Return the [x, y] coordinate for the center point of the cell that contains the specified text.  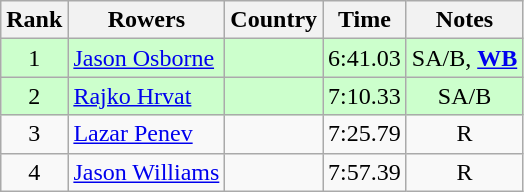
4 [34, 172]
2 [34, 96]
7:10.33 [365, 96]
Lazar Penev [146, 134]
SA/B [464, 96]
6:41.03 [365, 58]
Jason Williams [146, 172]
Rank [34, 20]
Rajko Hrvat [146, 96]
1 [34, 58]
Rowers [146, 20]
7:57.39 [365, 172]
Country [274, 20]
Time [365, 20]
3 [34, 134]
Notes [464, 20]
SA/B, WB [464, 58]
7:25.79 [365, 134]
Jason Osborne [146, 58]
